From the cell containing the given text, extract its center point as (x, y) coordinate. 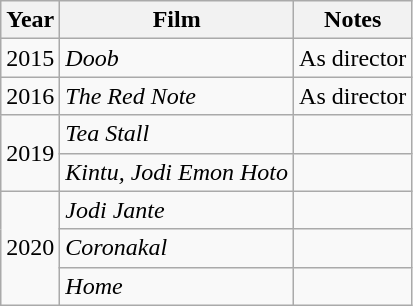
Doob (177, 58)
Jodi Jante (177, 210)
Kintu, Jodi Emon Hoto (177, 172)
Notes (353, 20)
The Red Note (177, 96)
2020 (30, 248)
Coronakal (177, 248)
2016 (30, 96)
2019 (30, 153)
Year (30, 20)
Film (177, 20)
2015 (30, 58)
Tea Stall (177, 134)
Home (177, 286)
